Locate the cell with the specified text and output its [X, Y] center coordinate. 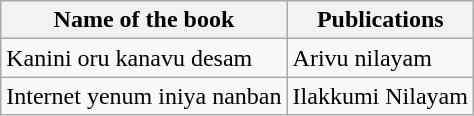
Ilakkumi Nilayam [380, 96]
Name of the book [144, 20]
Arivu nilayam [380, 58]
Internet yenum iniya nanban [144, 96]
Publications [380, 20]
Kanini oru kanavu desam [144, 58]
